Pinpoint the cell where the given text exists, returning its [X, Y] midpoint coordinate. 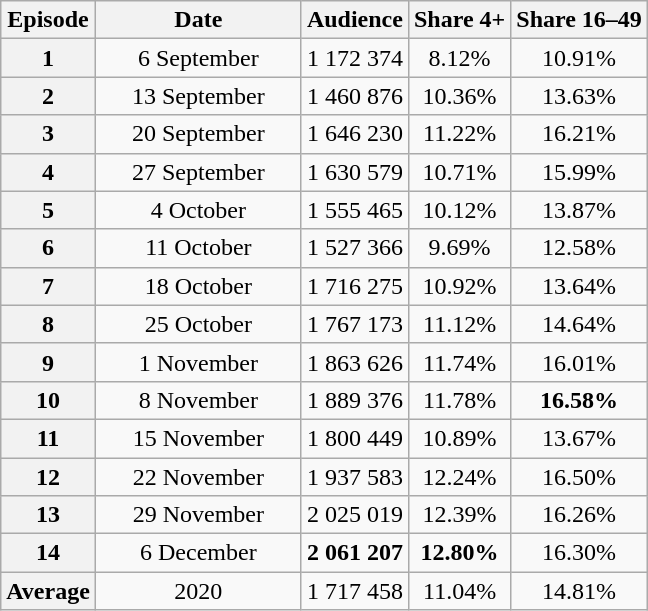
14 [48, 553]
5 [48, 210]
2020 [198, 591]
10 [48, 400]
4 [48, 172]
1 [48, 58]
1 555 465 [354, 210]
11.12% [459, 324]
8 November [198, 400]
13.87% [580, 210]
1 172 374 [354, 58]
27 September [198, 172]
9.69% [459, 248]
7 [48, 286]
14.81% [580, 591]
4 October [198, 210]
Episode [48, 20]
16.01% [580, 362]
15.99% [580, 172]
8 [48, 324]
15 November [198, 438]
Share 4+ [459, 20]
12.80% [459, 553]
22 November [198, 477]
2 025 019 [354, 515]
11.22% [459, 134]
16.50% [580, 477]
10.92% [459, 286]
1 863 626 [354, 362]
10.36% [459, 96]
3 [48, 134]
10.12% [459, 210]
12.39% [459, 515]
2 061 207 [354, 553]
10.71% [459, 172]
1 646 230 [354, 134]
11 [48, 438]
1 800 449 [354, 438]
Share 16–49 [580, 20]
11.04% [459, 591]
11.78% [459, 400]
12.58% [580, 248]
10.91% [580, 58]
1 527 366 [354, 248]
13.64% [580, 286]
16.58% [580, 400]
1 937 583 [354, 477]
9 [48, 362]
16.21% [580, 134]
1 767 173 [354, 324]
16.26% [580, 515]
1 630 579 [354, 172]
25 October [198, 324]
14.64% [580, 324]
Audience [354, 20]
12 [48, 477]
13.63% [580, 96]
8.12% [459, 58]
Average [48, 591]
12.24% [459, 477]
6 September [198, 58]
1 717 458 [354, 591]
Date [198, 20]
10.89% [459, 438]
6 [48, 248]
1 November [198, 362]
6 December [198, 553]
13.67% [580, 438]
11 October [198, 248]
1 716 275 [354, 286]
13 September [198, 96]
13 [48, 515]
18 October [198, 286]
16.30% [580, 553]
1 460 876 [354, 96]
20 September [198, 134]
11.74% [459, 362]
1 889 376 [354, 400]
29 November [198, 515]
2 [48, 96]
